Find where the given text appears and provide that cell's center as (X, Y) coordinate. 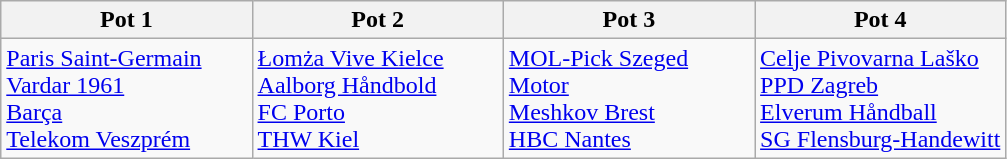
Pot 1 (126, 20)
Pot 2 (378, 20)
Paris Saint-Germain Vardar 1961 Barça Telekom Veszprém (126, 98)
Pot 4 (880, 20)
Pot 3 (628, 20)
MOL-Pick Szeged Motor Meshkov Brest HBC Nantes (628, 98)
Celje Pivovarna Laško PPD Zagreb Elverum Håndball SG Flensburg-Handewitt (880, 98)
Łomża Vive Kielce Aalborg Håndbold FC Porto THW Kiel (378, 98)
